Locate the cell with the specified text and output its (x, y) center coordinate. 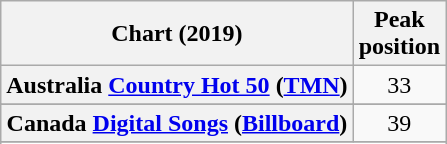
39 (399, 123)
33 (399, 85)
Canada Digital Songs (Billboard) (177, 123)
Chart (2019) (177, 34)
Australia Country Hot 50 (TMN) (177, 85)
Peakposition (399, 34)
